Search for the cell housing the specified text and yield its [X, Y] center coordinate. 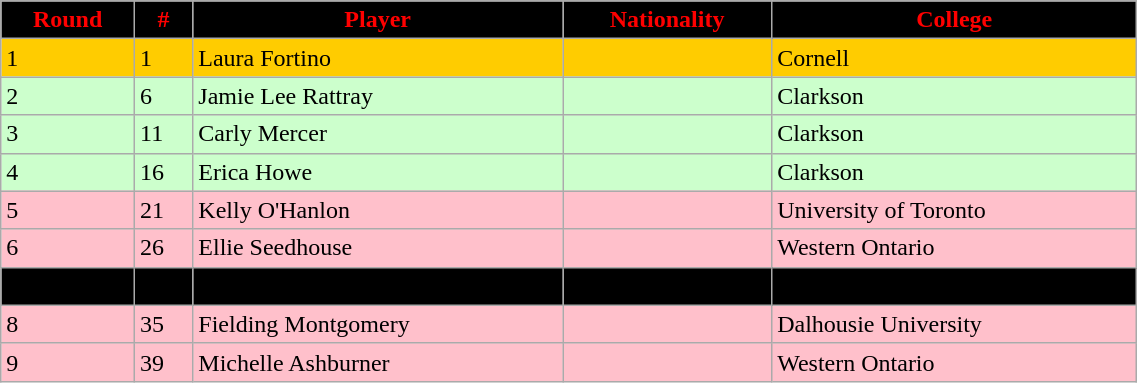
Fielding Montgomery [378, 324]
3 [68, 134]
Round [68, 20]
Dalhousie University [954, 324]
Erica Howe [378, 172]
Nationality [668, 20]
16 [163, 172]
College [954, 20]
9 [68, 362]
Laura Fortino [378, 58]
# [163, 20]
7 [68, 286]
39 [163, 362]
5 [68, 210]
11 [163, 134]
Ellie Seedhouse [378, 248]
8 [68, 324]
Jennifer Ward [378, 286]
4 [68, 172]
26 [163, 248]
University of Toronto [954, 210]
2 [68, 96]
Cornell [954, 58]
Michelle Ashburner [378, 362]
31 [163, 286]
Player [378, 20]
Carly Mercer [378, 134]
Kelly O'Hanlon [378, 210]
21 [163, 210]
35 [163, 324]
Jamie Lee Rattray [378, 96]
